Scan for the cell matching the given text and deliver its [X, Y] coordinate at center. 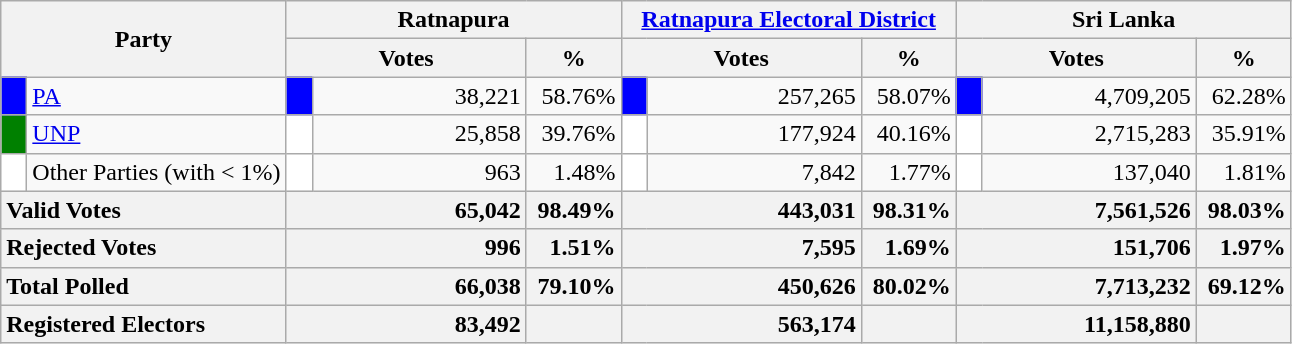
137,040 [1089, 172]
443,031 [741, 210]
66,038 [406, 286]
Sri Lanka [1124, 20]
Rejected Votes [144, 248]
Total Polled [144, 286]
35.91% [1244, 134]
257,265 [754, 96]
563,174 [741, 324]
1.69% [908, 248]
79.10% [574, 286]
963 [419, 172]
Other Parties (with < 1%) [156, 172]
98.49% [574, 210]
Ratnapura [454, 20]
7,595 [741, 248]
450,626 [741, 286]
58.76% [574, 96]
7,713,232 [1076, 286]
1.81% [1244, 172]
996 [406, 248]
80.02% [908, 286]
98.03% [1244, 210]
Party [144, 39]
1.51% [574, 248]
Ratnapura Electoral District [788, 20]
38,221 [419, 96]
83,492 [406, 324]
98.31% [908, 210]
177,924 [754, 134]
2,715,283 [1089, 134]
151,706 [1076, 248]
UNP [156, 134]
25,858 [419, 134]
7,842 [754, 172]
1.97% [1244, 248]
69.12% [1244, 286]
7,561,526 [1076, 210]
PA [156, 96]
Registered Electors [144, 324]
11,158,880 [1076, 324]
58.07% [908, 96]
65,042 [406, 210]
1.77% [908, 172]
4,709,205 [1089, 96]
39.76% [574, 134]
62.28% [1244, 96]
Valid Votes [144, 210]
40.16% [908, 134]
1.48% [574, 172]
